Detect which cell encompasses the target text, then output its [X, Y] center coordinate. 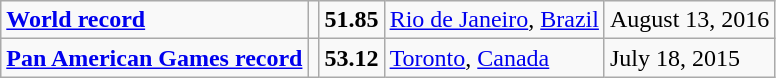
July 18, 2015 [689, 58]
Toronto, Canada [494, 58]
51.85 [352, 20]
53.12 [352, 58]
World record [154, 20]
August 13, 2016 [689, 20]
Pan American Games record [154, 58]
Rio de Janeiro, Brazil [494, 20]
